Extract the [x, y] coordinate from the center of the cell holding the provided text.  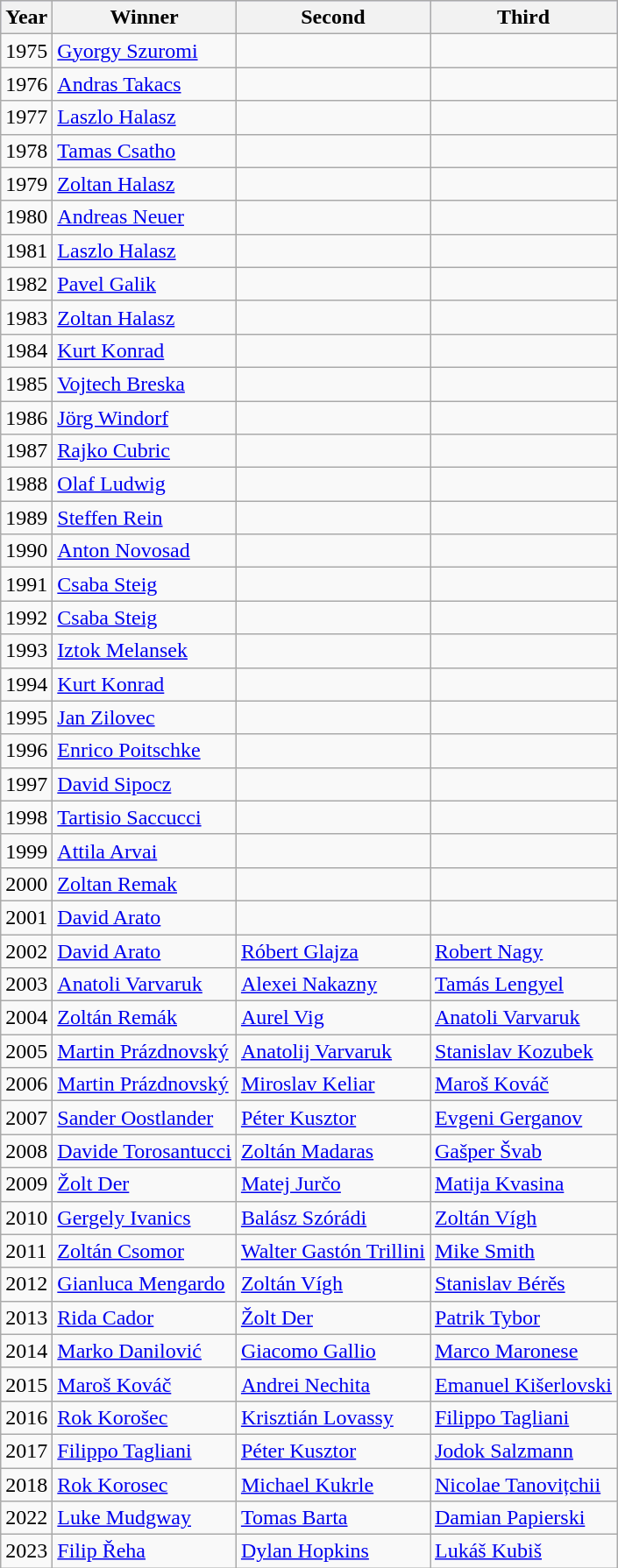
Third [522, 18]
Winner [145, 18]
2010 [26, 1218]
Olaf Ludwig [145, 484]
Lukáš Kubiš [522, 1551]
2001 [26, 917]
2007 [26, 1118]
Balász Szórádi [333, 1218]
2002 [26, 950]
1992 [26, 618]
Patrik Tybor [522, 1317]
Tomas Barta [333, 1518]
1987 [26, 451]
Iztok Melansek [145, 651]
1981 [26, 251]
Emanuel Kišerlovski [522, 1384]
Rok Korošec [145, 1417]
Rida Cador [145, 1317]
2023 [26, 1551]
Anatolij Varvaruk [333, 1051]
Attila Arvai [145, 851]
Nicolae Tanovițchii [522, 1485]
1983 [26, 317]
Stanislav Bérěs [522, 1284]
Second [333, 18]
Sander Oostlander [145, 1118]
Andrei Nechita [333, 1384]
2015 [26, 1384]
1999 [26, 851]
Alexei Nakazny [333, 985]
2017 [26, 1451]
Enrico Poitschke [145, 751]
1988 [26, 484]
Miroslav Keliar [333, 1084]
2016 [26, 1417]
Vojtech Breska [145, 384]
Zoltán Remák [145, 1018]
2000 [26, 884]
1982 [26, 284]
Gianluca Mengardo [145, 1284]
1997 [26, 784]
Robert Nagy [522, 950]
2014 [26, 1351]
2022 [26, 1518]
Stanislav Kozubek [522, 1051]
Tartisio Saccucci [145, 817]
1980 [26, 217]
2011 [26, 1251]
Evgeni Gerganov [522, 1118]
Rok Korosec [145, 1485]
David Sipocz [145, 784]
Róbert Glajza [333, 950]
Aurel Vig [333, 1018]
1979 [26, 184]
Filip Řeha [145, 1551]
2013 [26, 1317]
1990 [26, 551]
1993 [26, 651]
2005 [26, 1051]
Gergely Ivanics [145, 1218]
Anton Novosad [145, 551]
1998 [26, 817]
Mike Smith [522, 1251]
1976 [26, 84]
Pavel Galik [145, 284]
Jan Zilovec [145, 717]
Matija Kvasina [522, 1184]
Year [26, 18]
1994 [26, 684]
1995 [26, 717]
Zoltán Csomor [145, 1251]
Zoltán Madaras [333, 1151]
Davide Torosantucci [145, 1151]
Walter Gastón Trillini [333, 1251]
Gašper Švab [522, 1151]
1991 [26, 584]
1985 [26, 384]
Steffen Rein [145, 518]
Marco Maronese [522, 1351]
Matej Jurčo [333, 1184]
Rajko Cubric [145, 451]
2012 [26, 1284]
Andras Takacs [145, 84]
1977 [26, 117]
1978 [26, 151]
Giacomo Gallio [333, 1351]
2003 [26, 985]
2008 [26, 1151]
Dylan Hopkins [333, 1551]
Krisztián Lovassy [333, 1417]
Luke Mudgway [145, 1518]
Tamás Lengyel [522, 985]
Jodok Salzmann [522, 1451]
Gyorgy Szuromi [145, 51]
Zoltan Remak [145, 884]
1986 [26, 418]
2004 [26, 1018]
Marko Danilović [145, 1351]
1996 [26, 751]
1984 [26, 350]
1975 [26, 51]
2018 [26, 1485]
2006 [26, 1084]
2009 [26, 1184]
1989 [26, 518]
Tamas Csatho [145, 151]
Michael Kukrle [333, 1485]
Jörg Windorf [145, 418]
Andreas Neuer [145, 217]
Damian Papierski [522, 1518]
